Identify which cell holds the provided text, then report its [X, Y] central coordinate. 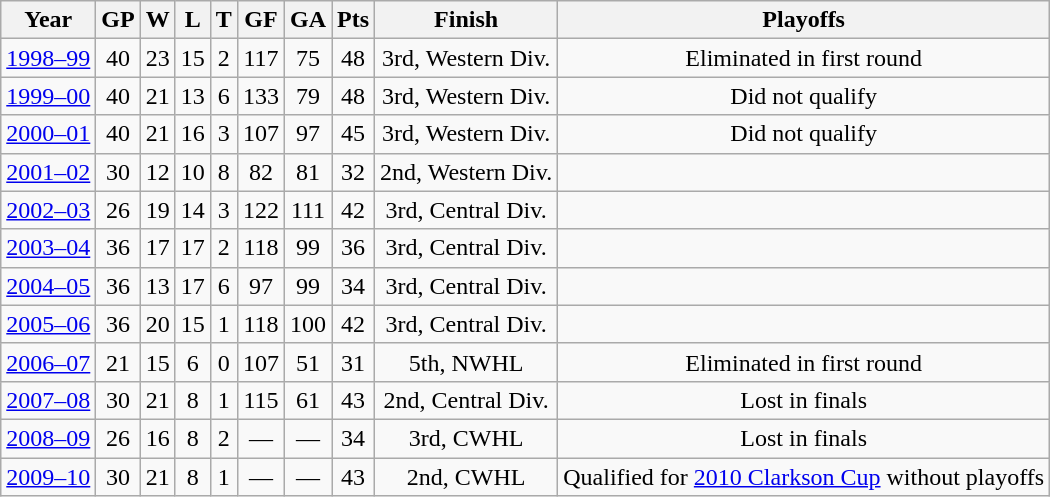
82 [260, 172]
1998–99 [48, 58]
2000–01 [48, 134]
111 [308, 210]
2nd, Central Div. [466, 400]
2006–07 [48, 362]
2nd, CWHL [466, 477]
45 [354, 134]
2005–06 [48, 324]
122 [260, 210]
L [192, 20]
115 [260, 400]
Year [48, 20]
23 [158, 58]
GP [118, 20]
2004–05 [48, 286]
117 [260, 58]
GA [308, 20]
79 [308, 96]
32 [354, 172]
2001–02 [48, 172]
3rd, CWHL [466, 438]
2009–10 [48, 477]
51 [308, 362]
Qualified for 2010 Clarkson Cup without playoffs [804, 477]
2nd, Western Div. [466, 172]
T [224, 20]
133 [260, 96]
100 [308, 324]
75 [308, 58]
2003–04 [48, 248]
19 [158, 210]
81 [308, 172]
61 [308, 400]
W [158, 20]
2002–03 [48, 210]
14 [192, 210]
0 [224, 362]
2007–08 [48, 400]
12 [158, 172]
GF [260, 20]
5th, NWHL [466, 362]
10 [192, 172]
Pts [354, 20]
31 [354, 362]
20 [158, 324]
2008–09 [48, 438]
Playoffs [804, 20]
1999–00 [48, 96]
Finish [466, 20]
